Return the (X, Y) coordinate for the center point of the cell that contains the specified text.  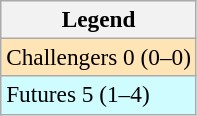
Futures 5 (1–4) (99, 95)
Challengers 0 (0–0) (99, 57)
Legend (99, 19)
